Capture the cell that displays the provided text and extract its [X, Y] central coordinate. 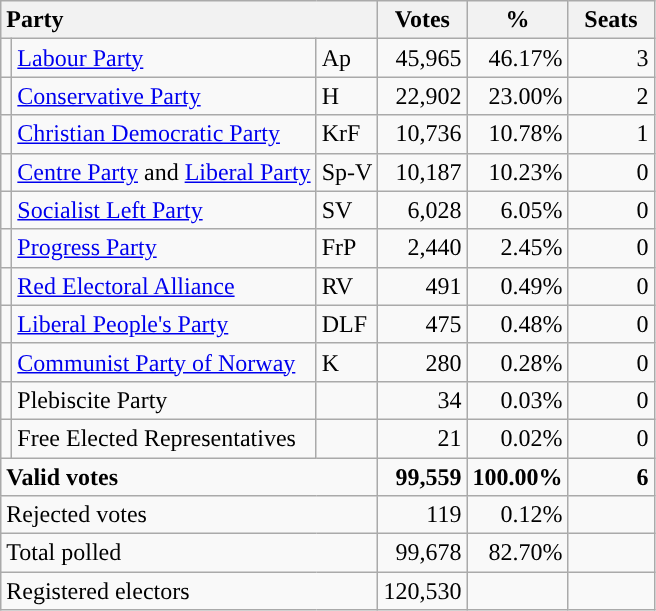
0.12% [518, 515]
RV [347, 286]
10.23% [518, 172]
Liberal People's Party [164, 324]
SV [347, 210]
0.28% [518, 362]
Sp-V [347, 172]
491 [422, 286]
6,028 [422, 210]
6 [611, 477]
10,187 [422, 172]
Seats [611, 20]
2.45% [518, 248]
119 [422, 515]
Plebiscite Party [164, 400]
Progress Party [164, 248]
KrF [347, 134]
46.17% [518, 58]
34 [422, 400]
Valid votes [190, 477]
Red Electoral Alliance [164, 286]
100.00% [518, 477]
0.48% [518, 324]
280 [422, 362]
120,530 [422, 591]
Communist Party of Norway [164, 362]
Rejected votes [190, 515]
H [347, 96]
3 [611, 58]
22,902 [422, 96]
82.70% [518, 553]
99,559 [422, 477]
Party [190, 20]
Conservative Party [164, 96]
Centre Party and Liberal Party [164, 172]
Christian Democratic Party [164, 134]
Votes [422, 20]
DLF [347, 324]
Labour Party [164, 58]
10.78% [518, 134]
10,736 [422, 134]
0.02% [518, 438]
475 [422, 324]
45,965 [422, 58]
6.05% [518, 210]
99,678 [422, 553]
23.00% [518, 96]
2 [611, 96]
K [347, 362]
1 [611, 134]
21 [422, 438]
FrP [347, 248]
Ap [347, 58]
Free Elected Representatives [164, 438]
2,440 [422, 248]
Total polled [190, 553]
0.03% [518, 400]
% [518, 20]
Registered electors [190, 591]
0.49% [518, 286]
Socialist Left Party [164, 210]
